Capture the cell that displays the provided text and extract its (X, Y) central coordinate. 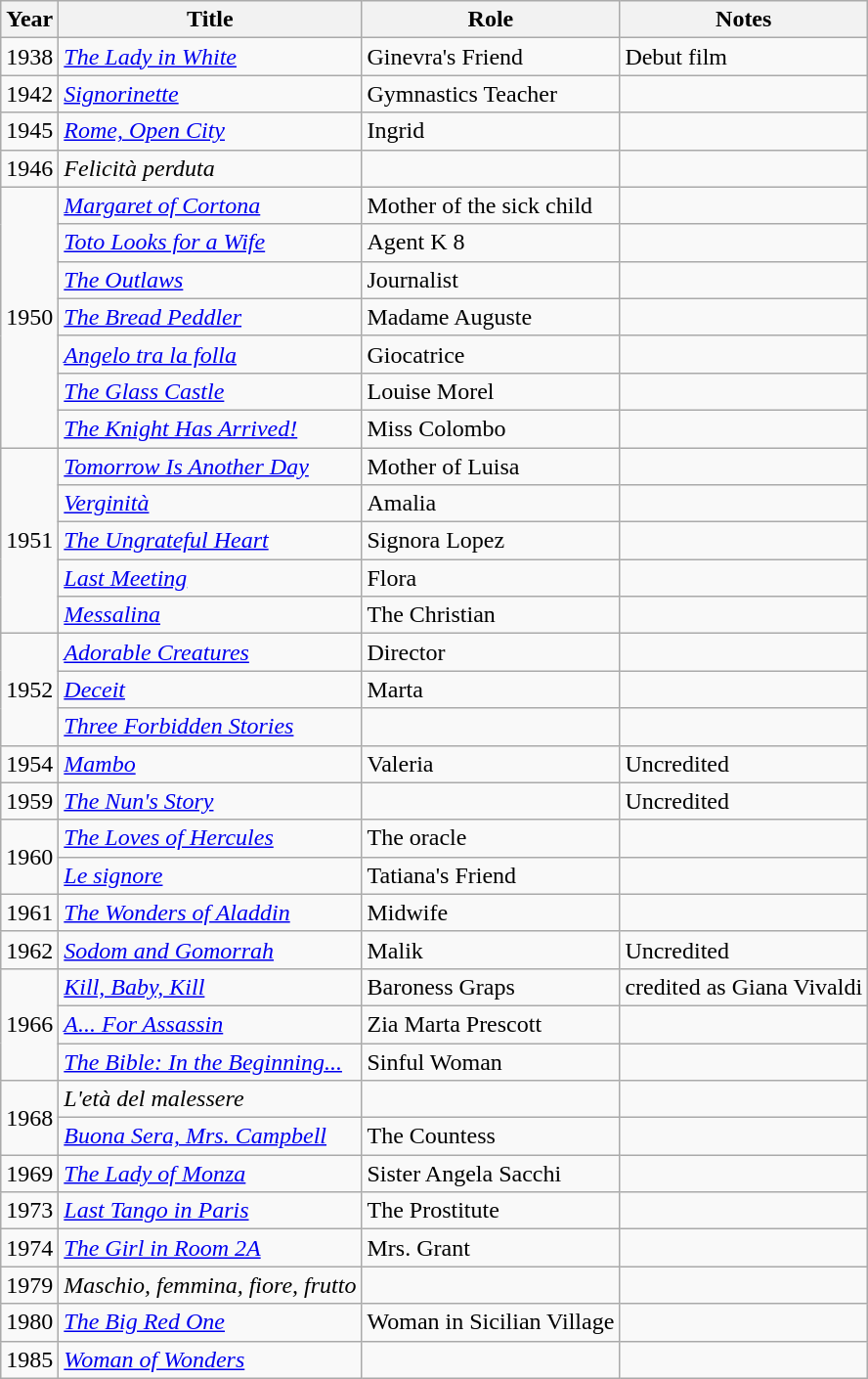
Deceit (210, 689)
The Glass Castle (210, 391)
Agent K 8 (491, 243)
1961 (29, 912)
Messalina (210, 615)
Mother of Luisa (491, 467)
Signora Lopez (491, 541)
1969 (29, 1174)
1954 (29, 764)
1938 (29, 57)
Ingrid (491, 131)
1945 (29, 131)
Journalist (491, 280)
Midwife (491, 912)
1950 (29, 317)
The Countess (491, 1136)
Malik (491, 950)
1980 (29, 1322)
Woman in Sicilian Village (491, 1322)
1959 (29, 801)
Last Meeting (210, 578)
Miss Colombo (491, 428)
Zia Marta Prescott (491, 1024)
Buona Sera, Mrs. Campbell (210, 1136)
Angelo tra la folla (210, 354)
Flora (491, 578)
Le signore (210, 875)
1951 (29, 541)
1946 (29, 168)
The Loves of Hercules (210, 838)
Tomorrow Is Another Day (210, 467)
The Lady of Monza (210, 1174)
Year (29, 20)
Margaret of Cortona (210, 205)
The Ungrateful Heart (210, 541)
credited as Giana Vivaldi (744, 987)
Signorinette (210, 94)
Toto Looks for a Wife (210, 243)
Kill, Baby, Kill (210, 987)
Baroness Graps (491, 987)
Mambo (210, 764)
1985 (29, 1359)
L'età del malessere (210, 1099)
1973 (29, 1211)
Debut film (744, 57)
The Wonders of Aladdin (210, 912)
Mother of the sick child (491, 205)
The Big Red One (210, 1322)
The Christian (491, 615)
Woman of Wonders (210, 1359)
Ginevra's Friend (491, 57)
Mrs. Grant (491, 1248)
Adorable Creatures (210, 652)
Giocatrice (491, 354)
The Bible: In the Beginning... (210, 1061)
Louise Morel (491, 391)
Felicità perduta (210, 168)
Tatiana's Friend (491, 875)
Rome, Open City (210, 131)
1942 (29, 94)
The Outlaws (210, 280)
Amalia (491, 504)
1966 (29, 1024)
Marta (491, 689)
The Nun's Story (210, 801)
Madame Auguste (491, 317)
Notes (744, 20)
Verginità (210, 504)
Sinful Woman (491, 1061)
1968 (29, 1118)
1952 (29, 689)
1960 (29, 857)
Director (491, 652)
Sodom and Gomorrah (210, 950)
The oracle (491, 838)
The Girl in Room 2A (210, 1248)
Title (210, 20)
Sister Angela Sacchi (491, 1174)
1974 (29, 1248)
The Lady in White (210, 57)
The Bread Peddler (210, 317)
Valeria (491, 764)
Gymnastics Teacher (491, 94)
1962 (29, 950)
Three Forbidden Stories (210, 727)
1979 (29, 1285)
Role (491, 20)
Maschio, femmina, fiore, frutto (210, 1285)
A... For Assassin (210, 1024)
The Prostitute (491, 1211)
Last Tango in Paris (210, 1211)
The Knight Has Arrived! (210, 428)
